Pinpoint the cell where the given text exists, returning its [X, Y] midpoint coordinate. 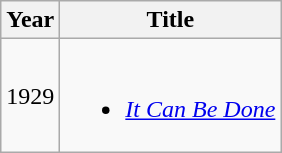
Title [170, 20]
It Can Be Done [170, 96]
Year [30, 20]
1929 [30, 96]
